Detect which cell encompasses the target text, then output its (x, y) center coordinate. 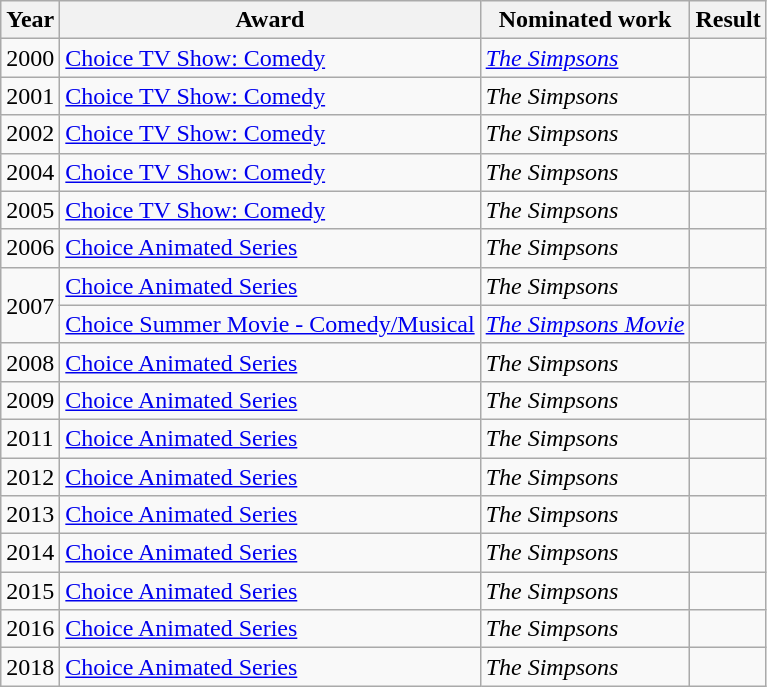
2012 (30, 477)
2016 (30, 629)
2013 (30, 515)
The Simpsons Movie (585, 324)
2009 (30, 400)
2005 (30, 210)
2007 (30, 305)
2000 (30, 58)
Nominated work (585, 20)
Award (270, 20)
2004 (30, 172)
2002 (30, 134)
2014 (30, 553)
2011 (30, 438)
2018 (30, 667)
2008 (30, 362)
2006 (30, 248)
Year (30, 20)
Result (728, 20)
2015 (30, 591)
2001 (30, 96)
Choice Summer Movie - Comedy/Musical (270, 324)
